Locate the cell with the specified text and output its [x, y] center coordinate. 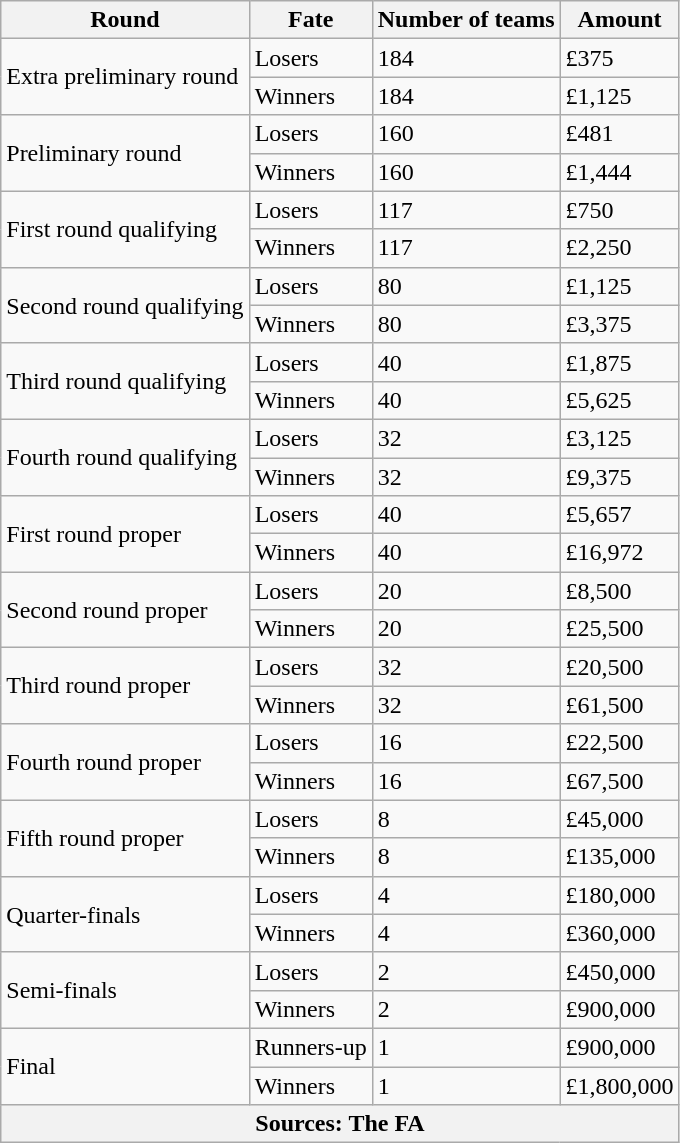
Number of teams [466, 20]
Final [125, 1066]
Fifth round proper [125, 838]
£20,500 [620, 667]
£5,625 [620, 400]
£67,500 [620, 781]
£360,000 [620, 933]
Third round qualifying [125, 381]
£1,444 [620, 172]
£375 [620, 58]
Semi-finals [125, 990]
Fate [310, 20]
Second round qualifying [125, 305]
£450,000 [620, 971]
First round qualifying [125, 229]
£2,250 [620, 248]
£25,500 [620, 629]
£3,375 [620, 324]
£750 [620, 210]
£1,875 [620, 362]
£481 [620, 134]
£22,500 [620, 743]
Runners-up [310, 1047]
£3,125 [620, 438]
Extra preliminary round [125, 77]
£45,000 [620, 819]
Quarter-finals [125, 914]
Third round proper [125, 686]
Second round proper [125, 610]
£135,000 [620, 857]
Sources: The FA [340, 1124]
£5,657 [620, 515]
£9,375 [620, 477]
Preliminary round [125, 153]
£61,500 [620, 705]
Fourth round qualifying [125, 457]
Amount [620, 20]
First round proper [125, 534]
£8,500 [620, 591]
£180,000 [620, 895]
Round [125, 20]
£1,800,000 [620, 1085]
Fourth round proper [125, 762]
£16,972 [620, 553]
